Pinpoint the cell where the given text exists, returning its (X, Y) midpoint coordinate. 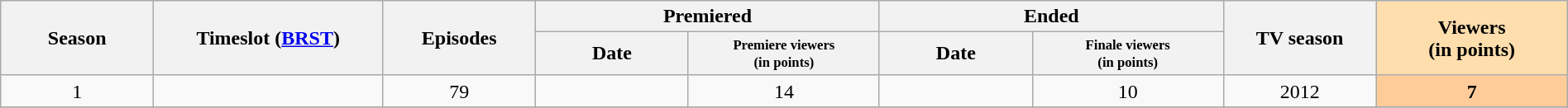
Viewers(in points) (1472, 38)
Finale viewers(in points) (1128, 54)
14 (784, 91)
Ended (1051, 16)
2012 (1300, 91)
Episodes (460, 38)
Premiered (708, 16)
TV season (1300, 38)
7 (1472, 91)
Season (78, 38)
1 (78, 91)
10 (1128, 91)
Timeslot (BRST) (268, 38)
Premiere viewers(in points) (784, 54)
79 (460, 91)
